Return (X, Y) of the center of cell containing provided text 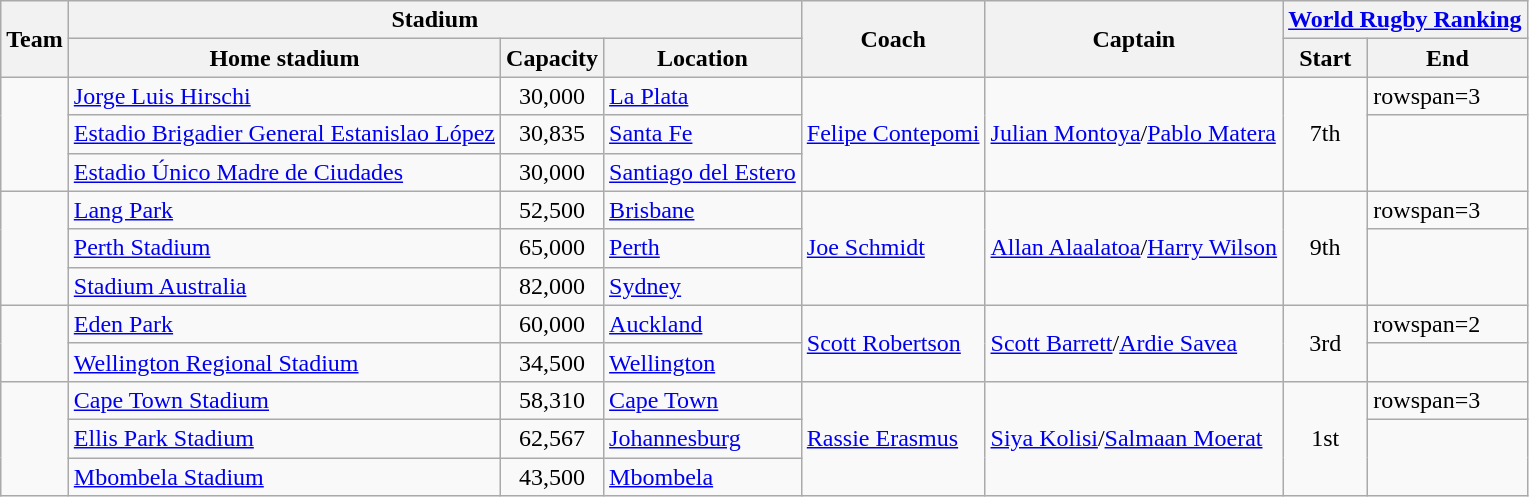
52,500 (552, 210)
Brisbane (703, 210)
Perth Stadium (284, 248)
Estadio Único Madre de Ciudades (284, 172)
60,000 (552, 324)
7th (1326, 134)
Perth (703, 248)
Cape Town (703, 400)
Santa Fe (703, 134)
Coach (893, 39)
Scott Barrett/Ardie Savea (1134, 343)
62,567 (552, 438)
Team (35, 39)
3rd (1326, 343)
Auckland (703, 324)
Cape Town Stadium (284, 400)
65,000 (552, 248)
Start (1326, 58)
Sydney (703, 286)
rowspan=2 (1448, 324)
Wellington Regional Stadium (284, 362)
Allan Alaalatoa/Harry Wilson (1134, 248)
Julian Montoya/Pablo Matera (1134, 134)
30,835 (552, 134)
World Rugby Ranking (1405, 20)
Capacity (552, 58)
End (1448, 58)
58,310 (552, 400)
Felipe Contepomi (893, 134)
Eden Park (284, 324)
Estadio Brigadier General Estanislao López (284, 134)
Location (703, 58)
9th (1326, 248)
Siya Kolisi/Salmaan Moerat (1134, 438)
Stadium Australia (284, 286)
Lang Park (284, 210)
Johannesburg (703, 438)
Home stadium (284, 58)
1st (1326, 438)
Mbombela Stadium (284, 477)
Scott Robertson (893, 343)
Jorge Luis Hirschi (284, 96)
Captain (1134, 39)
Rassie Erasmus (893, 438)
Stadium (434, 20)
Wellington (703, 362)
43,500 (552, 477)
La Plata (703, 96)
Ellis Park Stadium (284, 438)
Santiago del Estero (703, 172)
82,000 (552, 286)
Joe Schmidt (893, 248)
34,500 (552, 362)
Mbombela (703, 477)
